Locate the cell with the specified text and output its [x, y] center coordinate. 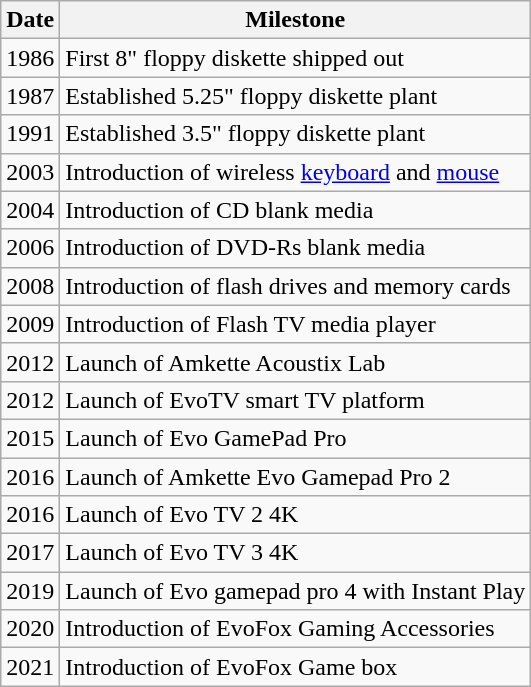
Introduction of EvoFox Game box [296, 667]
Launch of Amkette Evo Gamepad Pro 2 [296, 477]
2004 [30, 210]
Introduction of DVD-Rs blank media [296, 248]
Introduction of EvoFox Gaming Accessories [296, 629]
2020 [30, 629]
Date [30, 20]
Launch of Evo TV 2 4K [296, 515]
2009 [30, 324]
Established 5.25" floppy diskette plant [296, 96]
1986 [30, 58]
2019 [30, 591]
Introduction of CD blank media [296, 210]
Established 3.5" floppy diskette plant [296, 134]
Launch of EvoTV smart TV platform [296, 400]
Launch of Evo GamePad Pro [296, 438]
Introduction of wireless keyboard and mouse [296, 172]
Launch of Amkette Acoustix Lab [296, 362]
Milestone [296, 20]
2008 [30, 286]
1991 [30, 134]
Introduction of Flash TV media player [296, 324]
Launch of Evo TV 3 4K [296, 553]
Launch of Evo gamepad pro 4 with Instant Play [296, 591]
2015 [30, 438]
2017 [30, 553]
First 8" floppy diskette shipped out [296, 58]
2021 [30, 667]
1987 [30, 96]
2003 [30, 172]
Introduction of flash drives and memory cards [296, 286]
2006 [30, 248]
